Return the [x, y] coordinate for the center point of the cell that contains the specified text.  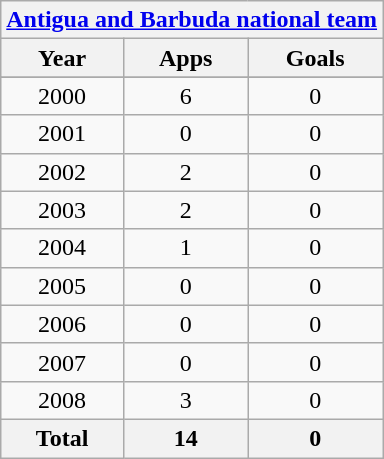
Apps [185, 58]
6 [185, 96]
Year [62, 58]
14 [185, 438]
2004 [62, 248]
2005 [62, 286]
2008 [62, 400]
2000 [62, 96]
1 [185, 248]
Goals [316, 58]
2006 [62, 324]
2007 [62, 362]
Antigua and Barbuda national team [192, 20]
3 [185, 400]
Total [62, 438]
2002 [62, 172]
2003 [62, 210]
2001 [62, 134]
